Output the (X, Y) coordinate of the center of the cell containing the given text.  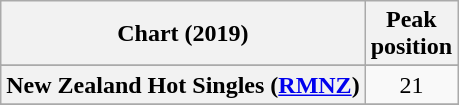
21 (411, 85)
New Zealand Hot Singles (RMNZ) (183, 85)
Chart (2019) (183, 34)
Peakposition (411, 34)
